Return the [X, Y] coordinate for the center point of the cell that contains the specified text.  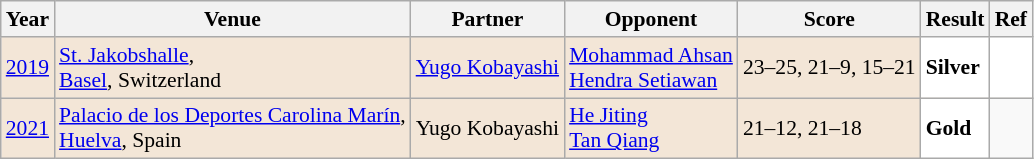
St. Jakobshalle,Basel, Switzerland [232, 68]
Year [28, 19]
Score [830, 19]
Palacio de los Deportes Carolina Marín,Huelva, Spain [232, 128]
Ref [1011, 19]
21–12, 21–18 [830, 128]
2019 [28, 68]
Partner [488, 19]
Venue [232, 19]
He Jiting Tan Qiang [651, 128]
Silver [956, 68]
2021 [28, 128]
Gold [956, 128]
Mohammad Ahsan Hendra Setiawan [651, 68]
Result [956, 19]
Opponent [651, 19]
23–25, 21–9, 15–21 [830, 68]
